From the cell containing the given text, extract its center point as [x, y] coordinate. 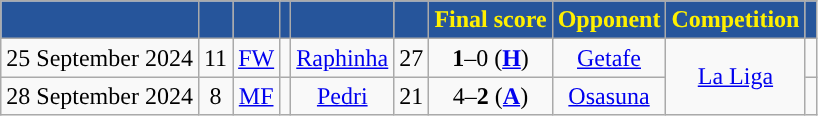
27 [412, 58]
28 September 2024 [100, 96]
Opponent [609, 20]
4–2 (A) [490, 96]
Raphinha [342, 58]
Final score [490, 20]
Getafe [609, 58]
La Liga [736, 77]
Pedri [342, 96]
8 [215, 96]
FW [256, 58]
MF [256, 96]
11 [215, 58]
25 September 2024 [100, 58]
21 [412, 96]
Competition [736, 20]
Osasuna [609, 96]
1–0 (H) [490, 58]
